Detect which cell encompasses the target text, then output its [X, Y] center coordinate. 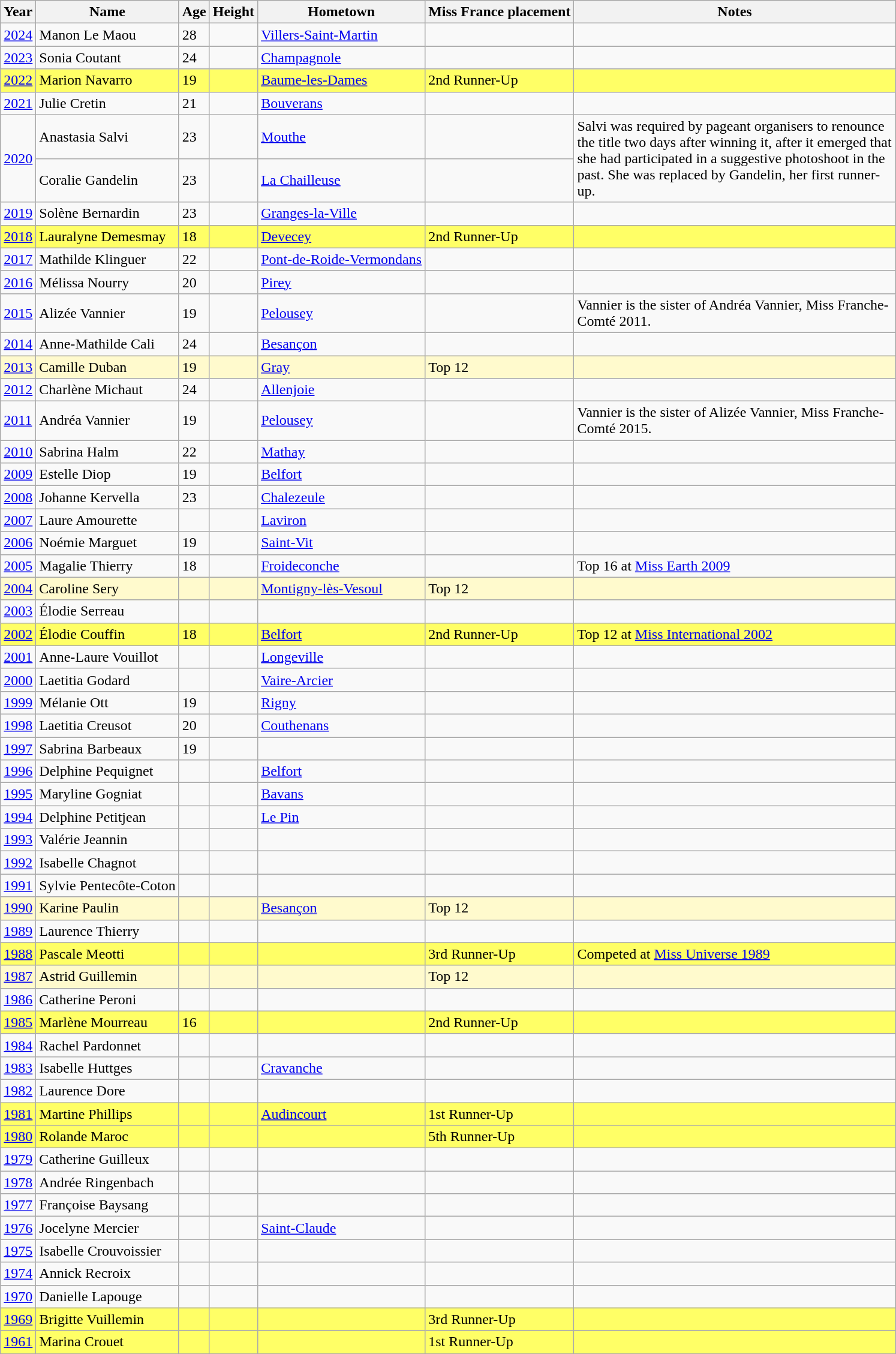
Vannier is the sister of Andréa Vannier, Miss Franche-Comté 2011. [735, 313]
2006 [18, 543]
1986 [18, 999]
2023 [18, 58]
Martine Phillips [107, 1114]
2012 [18, 390]
Laetitia Creusot [107, 725]
Anne-Mathilde Cali [107, 344]
Catherine Guilleux [107, 1160]
1979 [18, 1160]
2002 [18, 634]
2017 [18, 259]
Sabrina Halm [107, 452]
Chalezeule [342, 497]
Saint-Vit [342, 543]
2007 [18, 520]
Lauralyne Demesmay [107, 236]
1993 [18, 840]
Mathay [342, 452]
Rolande Maroc [107, 1137]
Coralie Gandelin [107, 180]
2000 [18, 680]
2010 [18, 452]
2004 [18, 589]
2011 [18, 421]
Mélissa Nourry [107, 282]
Caroline Sery [107, 589]
1974 [18, 1274]
1988 [18, 954]
1985 [18, 1022]
Isabelle Crouvoissier [107, 1251]
Julie Cretin [107, 103]
1977 [18, 1205]
2013 [18, 367]
Solène Bernardin [107, 214]
1983 [18, 1068]
Sabrina Barbeaux [107, 748]
1995 [18, 794]
2024 [18, 35]
Estelle Diop [107, 475]
1970 [18, 1296]
Manon Le Maou [107, 35]
Pascale Meotti [107, 954]
Marion Navarro [107, 80]
Marina Crouet [107, 1342]
Pont-de-Roide-Vermondans [342, 259]
Age [194, 12]
Hometown [342, 12]
Isabelle Chagnot [107, 863]
1978 [18, 1182]
Villers-Saint-Martin [342, 35]
1997 [18, 748]
Noémie Marguet [107, 543]
Delphine Petitjean [107, 817]
Valérie Jeannin [107, 840]
1987 [18, 977]
Mélanie Ott [107, 702]
2022 [18, 80]
Marlène Mourreau [107, 1022]
Laurence Thierry [107, 931]
28 [194, 35]
Catherine Peroni [107, 999]
1982 [18, 1091]
21 [194, 103]
Champagnole [342, 58]
Baume-les-Dames [342, 80]
Pirey [342, 282]
Annick Recroix [107, 1274]
Cravanche [342, 1068]
Karine Paulin [107, 908]
Mouthe [342, 137]
Allenjoie [342, 390]
Mathilde Klinguer [107, 259]
Granges-la-Ville [342, 214]
Astrid Guillemin [107, 977]
Year [18, 12]
Miss France placement [500, 12]
Anastasia Salvi [107, 137]
1992 [18, 863]
Audincourt [342, 1114]
1994 [18, 817]
2021 [18, 103]
1990 [18, 908]
2009 [18, 475]
Laure Amourette [107, 520]
Bouverans [342, 103]
Vannier is the sister of Alizée Vannier, Miss Franche-Comté 2015. [735, 421]
1989 [18, 931]
2019 [18, 214]
Françoise Baysang [107, 1205]
Alizée Vannier [107, 313]
Sonia Coutant [107, 58]
Gray [342, 367]
5th Runner-Up [500, 1137]
1998 [18, 725]
Sylvie Pentecôte-Coton [107, 885]
Top 12 at Miss International 2002 [735, 634]
Longeville [342, 657]
La Chailleuse [342, 180]
Notes [735, 12]
Name [107, 12]
Delphine Pequignet [107, 771]
Laviron [342, 520]
Bavans [342, 794]
Anne-Laure Vouillot [107, 657]
2020 [18, 158]
16 [194, 1022]
Froideconche [342, 566]
Montigny-lès-Vesoul [342, 589]
1969 [18, 1319]
1961 [18, 1342]
Rachel Pardonnet [107, 1045]
Danielle Lapouge [107, 1296]
Competed at Miss Universe 1989 [735, 954]
Brigitte Vuillemin [107, 1319]
Andréa Vannier [107, 421]
Magalie Thierry [107, 566]
1999 [18, 702]
1981 [18, 1114]
2003 [18, 611]
2008 [18, 497]
Le Pin [342, 817]
Camille Duban [107, 367]
2018 [18, 236]
Vaire-Arcier [342, 680]
1996 [18, 771]
Rigny [342, 702]
Devecey [342, 236]
Jocelyne Mercier [107, 1228]
1976 [18, 1228]
2016 [18, 282]
1984 [18, 1045]
Andrée Ringenbach [107, 1182]
2015 [18, 313]
2001 [18, 657]
Top 16 at Miss Earth 2009 [735, 566]
Charlène Michaut [107, 390]
Maryline Gogniat [107, 794]
2005 [18, 566]
1980 [18, 1137]
Height [233, 12]
Johanne Kervella [107, 497]
Élodie Serreau [107, 611]
Laurence Dore [107, 1091]
Saint-Claude [342, 1228]
Élodie Couffin [107, 634]
Laetitia Godard [107, 680]
2014 [18, 344]
1975 [18, 1251]
Couthenans [342, 725]
1991 [18, 885]
Isabelle Huttges [107, 1068]
